Return the (X, Y) coordinate for the center point of the cell that contains the specified text.  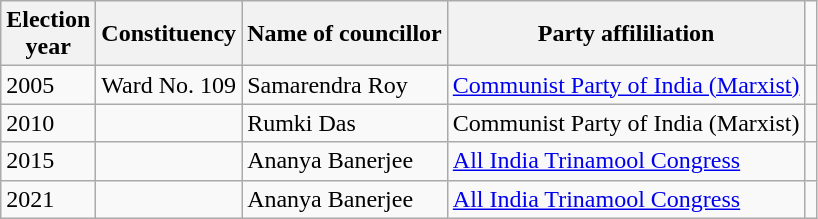
Rumki Das (345, 123)
Name of councillor (345, 34)
2010 (48, 123)
Constituency (169, 34)
Samarendra Roy (345, 85)
Ward No. 109 (169, 85)
Party affililiation (626, 34)
2015 (48, 161)
2005 (48, 85)
2021 (48, 199)
Election year (48, 34)
